Pinpoint the cell where the given text exists, returning its (x, y) midpoint coordinate. 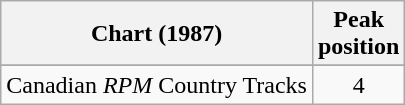
4 (358, 85)
Peakposition (358, 34)
Chart (1987) (157, 34)
Canadian RPM Country Tracks (157, 85)
